Pinpoint the cell where the given text exists, returning its (x, y) midpoint coordinate. 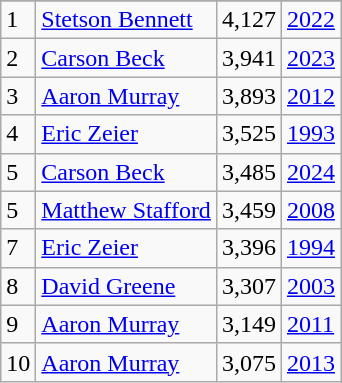
2023 (310, 58)
4,127 (248, 20)
10 (18, 362)
2003 (310, 286)
3,941 (248, 58)
3,459 (248, 210)
David Greene (126, 286)
2024 (310, 172)
2008 (310, 210)
3,307 (248, 286)
3,525 (248, 134)
1 (18, 20)
3,485 (248, 172)
2011 (310, 324)
8 (18, 286)
3,075 (248, 362)
4 (18, 134)
3 (18, 96)
3,149 (248, 324)
1994 (310, 248)
3,893 (248, 96)
2 (18, 58)
1993 (310, 134)
3,396 (248, 248)
2012 (310, 96)
Stetson Bennett (126, 20)
Matthew Stafford (126, 210)
9 (18, 324)
2013 (310, 362)
2022 (310, 20)
7 (18, 248)
